Search for the cell housing the specified text and yield its [x, y] center coordinate. 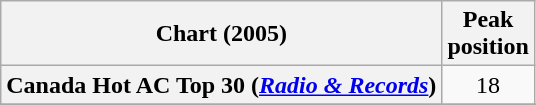
Peakposition [488, 34]
Canada Hot AC Top 30 (Radio & Records) [222, 85]
Chart (2005) [222, 34]
18 [488, 85]
